Provide the (X, Y) coordinate of the cell's center where the given text is located.  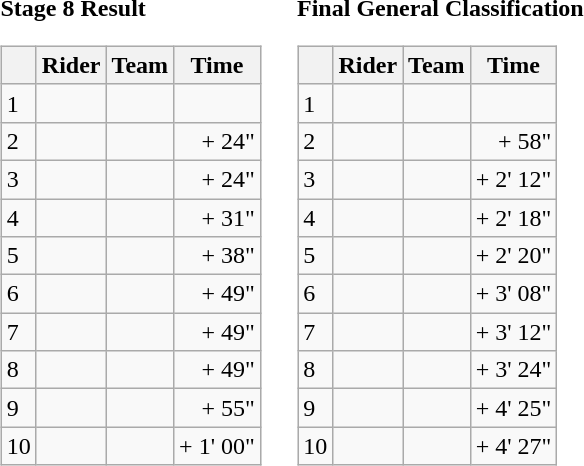
+ 3' 24" (514, 370)
+ 3' 12" (514, 332)
+ 1' 00" (218, 446)
+ 3' 08" (514, 294)
+ 2' 20" (514, 256)
+ 38" (218, 256)
+ 58" (514, 141)
+ 4' 25" (514, 408)
+ 4' 27" (514, 446)
+ 31" (218, 217)
+ 55" (218, 408)
+ 2' 18" (514, 217)
+ 2' 12" (514, 179)
